Return the [X, Y] coordinate for the center point of the cell that contains the specified text.  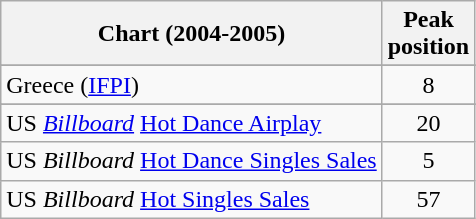
57 [428, 199]
Peakposition [428, 34]
US Billboard Hot Dance Singles Sales [192, 161]
Chart (2004-2005) [192, 34]
US Billboard Hot Singles Sales [192, 199]
20 [428, 123]
5 [428, 161]
US Billboard Hot Dance Airplay [192, 123]
8 [428, 85]
Greece (IFPI) [192, 85]
